Provide the [X, Y] coordinate of the cell's center where the given text is located.  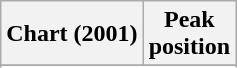
Chart (2001) [72, 34]
Peakposition [189, 34]
